Find where the given text appears and provide that cell's center as [x, y] coordinate. 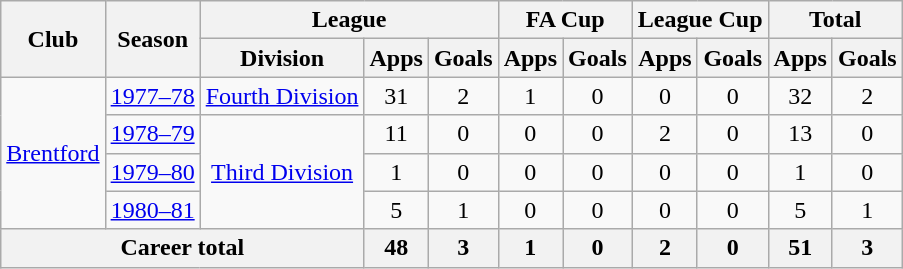
Season [152, 39]
Brentford [53, 153]
Total [835, 20]
48 [396, 248]
FA Cup [565, 20]
11 [396, 134]
1980–81 [152, 210]
Fourth Division [282, 96]
32 [800, 96]
Club [53, 39]
Third Division [282, 172]
1979–80 [152, 172]
Career total [182, 248]
League [349, 20]
51 [800, 248]
1977–78 [152, 96]
13 [800, 134]
31 [396, 96]
1978–79 [152, 134]
Division [282, 58]
League Cup [700, 20]
